Identify which cell holds the provided text, then report its [x, y] central coordinate. 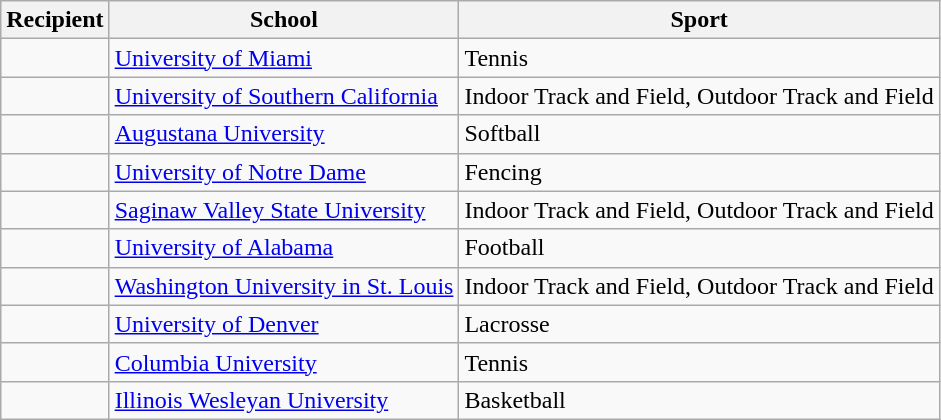
Basketball [699, 400]
School [284, 20]
Illinois Wesleyan University [284, 400]
Sport [699, 20]
Fencing [699, 172]
Saginaw Valley State University [284, 210]
University of Denver [284, 324]
Washington University in St. Louis [284, 286]
Softball [699, 134]
Augustana University [284, 134]
Recipient [55, 20]
University of Southern California [284, 96]
Lacrosse [699, 324]
University of Notre Dame [284, 172]
University of Alabama [284, 248]
Football [699, 248]
University of Miami [284, 58]
Columbia University [284, 362]
